From the cell containing the given text, extract its center point as [x, y] coordinate. 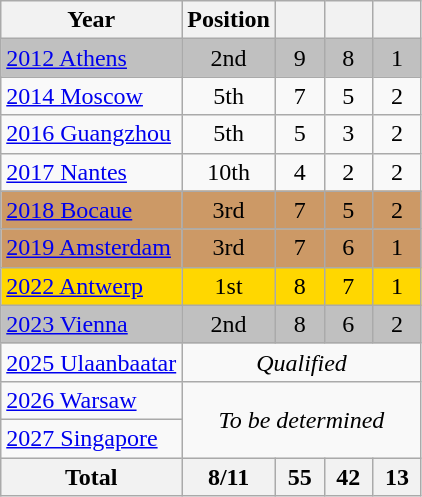
Year [92, 20]
13 [398, 477]
Total [92, 477]
2027 Singapore [92, 438]
2016 Guangzhou [92, 134]
2022 Antwerp [92, 286]
42 [348, 477]
Qualified [302, 362]
2026 Warsaw [92, 400]
2018 Bocaue [92, 210]
3 [348, 134]
2017 Nantes [92, 172]
8/11 [229, 477]
4 [300, 172]
9 [300, 58]
Position [229, 20]
2023 Vienna [92, 324]
1st [229, 286]
55 [300, 477]
2014 Moscow [92, 96]
2025 Ulaanbaatar [92, 362]
2012 Athens [92, 58]
To be determined [302, 419]
10th [229, 172]
2019 Amsterdam [92, 248]
